Identify which cell holds the provided text, then report its [X, Y] central coordinate. 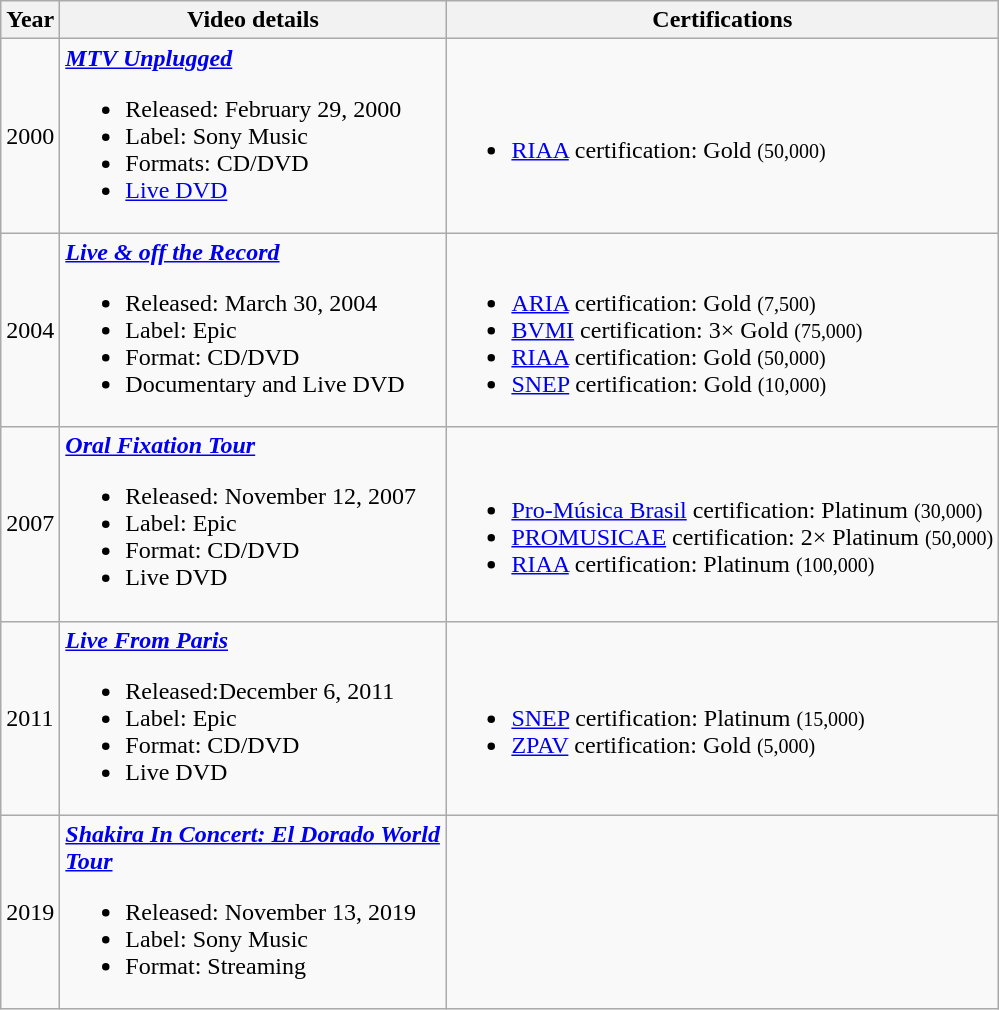
Oral Fixation TourReleased: November 12, 2007Label: EpicFormat: CD/DVDLive DVD [253, 524]
ARIA certification: Gold (7,500)BVMI certification: 3× Gold (75,000)RIAA certification: Gold (50,000)SNEP certification: Gold (10,000) [722, 330]
Live & off the RecordReleased: March 30, 2004Label: EpicFormat: CD/DVDDocumentary and Live DVD [253, 330]
2000 [30, 136]
Video details [253, 20]
Certifications [722, 20]
Year [30, 20]
2004 [30, 330]
Live From ParisReleased:December 6, 2011Label: EpicFormat: CD/DVDLive DVD [253, 718]
2011 [30, 718]
2019 [30, 912]
Shakira In Concert: El Dorado World TourReleased: November 13, 2019Label: Sony MusicFormat: Streaming [253, 912]
SNEP certification: Platinum (15,000)ZPAV certification: Gold (5,000) [722, 718]
2007 [30, 524]
RIAA certification: Gold (50,000) [722, 136]
Pro-Música Brasil certification: Platinum (30,000)PROMUSICAE certification: 2× Platinum (50,000)RIAA certification: Platinum (100,000) [722, 524]
MTV UnpluggedReleased: February 29, 2000Label: Sony MusicFormats: CD/DVDLive DVD [253, 136]
